Determine the (X, Y) coordinate at the center of the cell enclosing the given text.  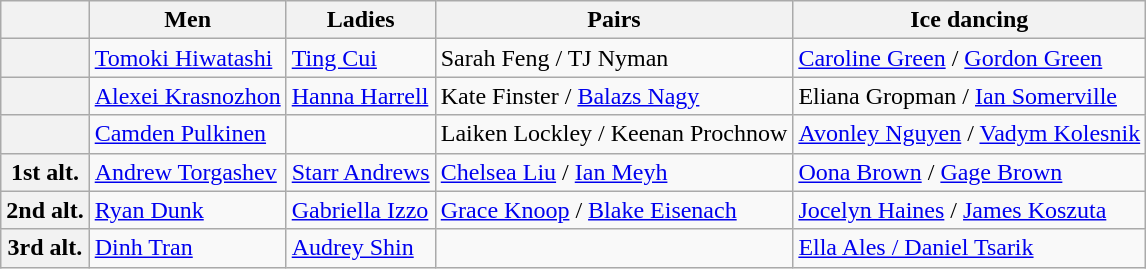
Oona Brown / Gage Brown (970, 172)
Grace Knoop / Blake Eisenach (614, 210)
Ladies (360, 20)
Ella Ales / Daniel Tsarik (970, 248)
Chelsea Liu / Ian Meyh (614, 172)
Audrey Shin (360, 248)
Kate Finster / Balazs Nagy (614, 96)
Laiken Lockley / Keenan Prochnow (614, 134)
Caroline Green / Gordon Green (970, 58)
3rd alt. (45, 248)
1st alt. (45, 172)
Starr Andrews (360, 172)
Sarah Feng / TJ Nyman (614, 58)
Jocelyn Haines / James Koszuta (970, 210)
Ting Cui (360, 58)
2nd alt. (45, 210)
Gabriella Izzo (360, 210)
Ryan Dunk (188, 210)
Camden Pulkinen (188, 134)
Pairs (614, 20)
Avonley Nguyen / Vadym Kolesnik (970, 134)
Andrew Torgashev (188, 172)
Eliana Gropman / Ian Somerville (970, 96)
Alexei Krasnozhon (188, 96)
Ice dancing (970, 20)
Dinh Tran (188, 248)
Men (188, 20)
Tomoki Hiwatashi (188, 58)
Hanna Harrell (360, 96)
